Output the [x, y] coordinate of the center of the cell containing the given text.  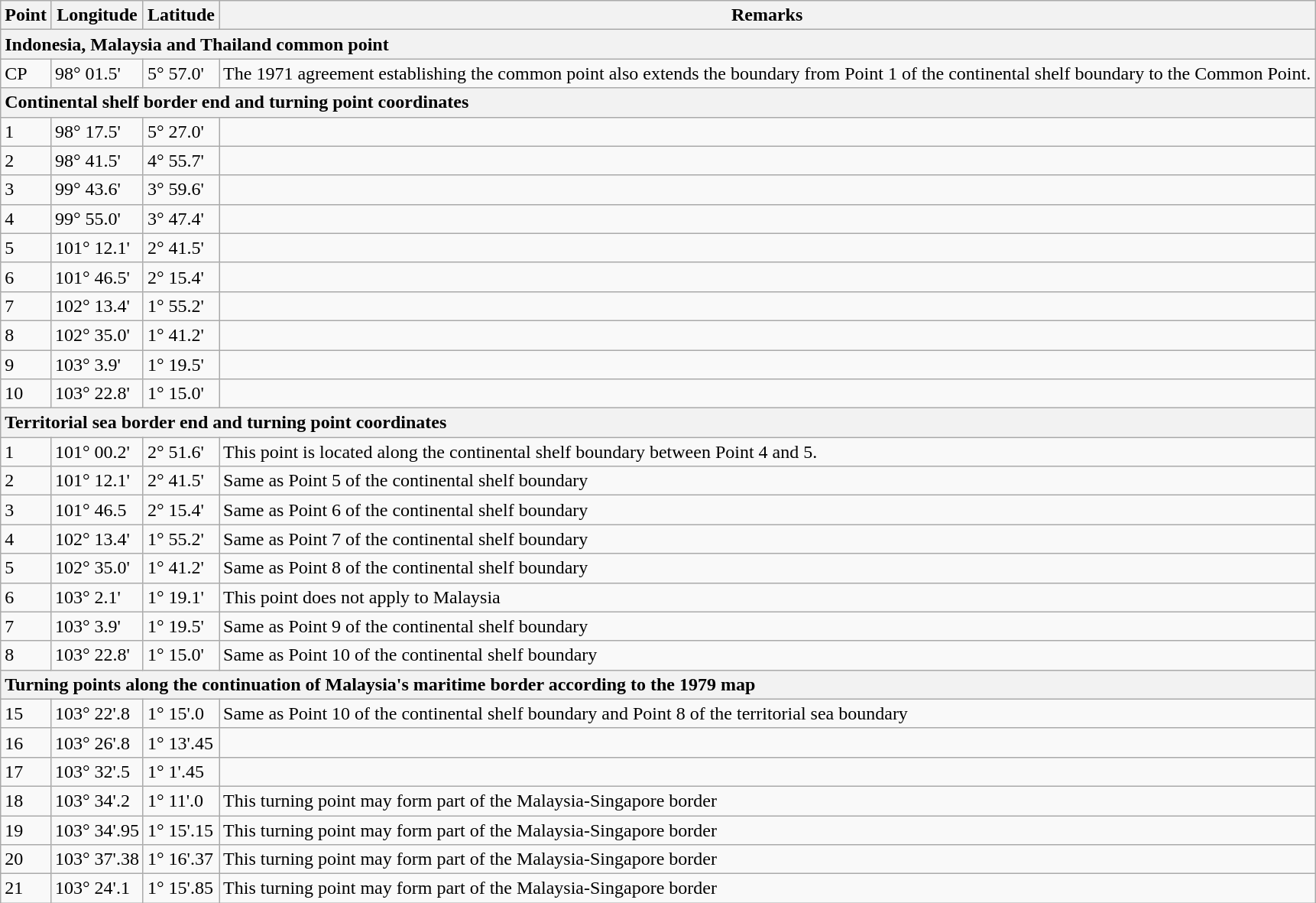
Same as Point 10 of the continental shelf boundary and Point 8 of the territorial sea boundary [767, 713]
98° 17.5' [96, 132]
1° 15'.85 [180, 888]
19 [26, 830]
This point does not apply to Malaysia [767, 597]
Turning points along the continuation of Malaysia's maritime border according to the 1979 map [658, 684]
Point [26, 15]
Same as Point 9 of the continental shelf boundary [767, 626]
99° 55.0' [96, 219]
Longitude [96, 15]
17 [26, 771]
103° 24'.1 [96, 888]
101° 46.5' [96, 277]
Remarks [767, 15]
1° 13'.45 [180, 742]
1° 16'.37 [180, 859]
103° 34'.95 [96, 830]
103° 37'.38 [96, 859]
4° 55.7' [180, 161]
103° 34'.2 [96, 801]
20 [26, 859]
1° 1'.45 [180, 771]
15 [26, 713]
5° 57.0' [180, 73]
Same as Point 10 of the continental shelf boundary [767, 655]
103° 26'.8 [96, 742]
18 [26, 801]
3° 47.4' [180, 219]
10 [26, 394]
99° 43.6' [96, 190]
Indonesia, Malaysia and Thailand common point [658, 44]
1° 11'.0 [180, 801]
1° 15'.0 [180, 713]
Same as Point 5 of the continental shelf boundary [767, 481]
101° 46.5 [96, 510]
3° 59.6' [180, 190]
103° 2.1' [96, 597]
CP [26, 73]
Continental shelf border end and turning point coordinates [658, 102]
103° 22'.8 [96, 713]
The 1971 agreement establishing the common point also extends the boundary from Point 1 of the continental shelf boundary to the Common Point. [767, 73]
9 [26, 365]
21 [26, 888]
16 [26, 742]
Same as Point 7 of the continental shelf boundary [767, 539]
2° 51.6' [180, 452]
1° 15'.15 [180, 830]
Same as Point 6 of the continental shelf boundary [767, 510]
This point is located along the continental shelf boundary between Point 4 and 5. [767, 452]
101° 00.2' [96, 452]
Latitude [180, 15]
1° 19.1' [180, 597]
98° 01.5' [96, 73]
103° 32'.5 [96, 771]
5° 27.0' [180, 132]
Same as Point 8 of the continental shelf boundary [767, 568]
98° 41.5' [96, 161]
Territorial sea border end and turning point coordinates [658, 423]
